Pinpoint the cell where the given text exists, returning its (X, Y) midpoint coordinate. 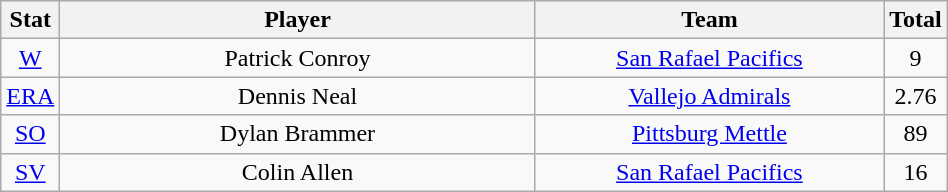
Dylan Brammer (298, 134)
Pittsburg Mettle (710, 134)
Dennis Neal (298, 96)
W (30, 58)
2.76 (916, 96)
Team (710, 20)
16 (916, 172)
Colin Allen (298, 172)
89 (916, 134)
9 (916, 58)
Total (916, 20)
SO (30, 134)
Patrick Conroy (298, 58)
Stat (30, 20)
SV (30, 172)
ERA (30, 96)
Player (298, 20)
Vallejo Admirals (710, 96)
